Output the (X, Y) coordinate of the center of the cell containing the given text.  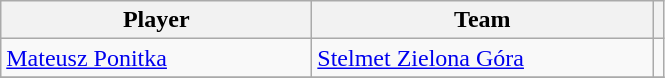
Stelmet Zielona Góra (482, 58)
Team (482, 20)
Mateusz Ponitka (156, 58)
Player (156, 20)
